Return the [x, y] coordinate for the center point of the cell that contains the specified text.  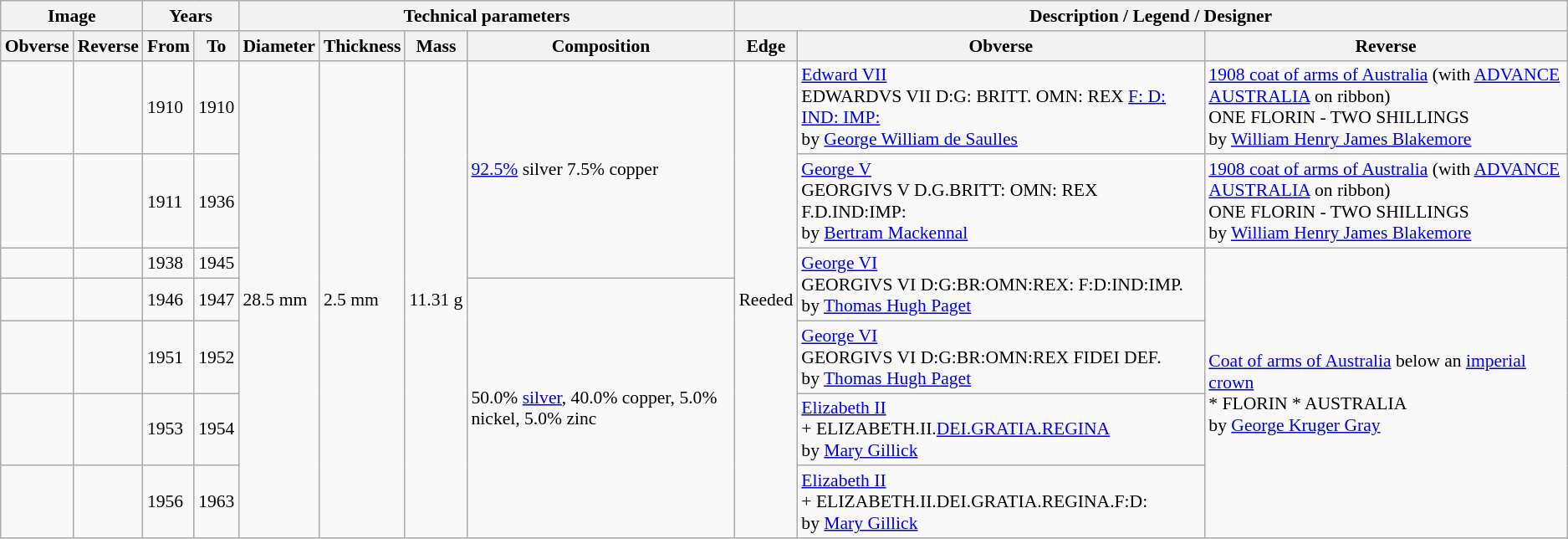
Composition [600, 46]
George VI GEORGIVS VI D:G:BR:OMN:REX: F:D:IND:IMP. by Thomas Hugh Paget [1000, 285]
Elizabeth II + ELIZABETH.II.DEI.GRATIA.REGINA by Mary Gillick [1000, 430]
1953 [169, 430]
11.31 g [436, 300]
Description / Legend / Designer [1151, 16]
1951 [169, 357]
1963 [216, 502]
Edge [766, 46]
Elizabeth II + ELIZABETH.II.DEI.GRATIA.REGINA.F:D: by Mary Gillick [1000, 502]
Thickness [363, 46]
From [169, 46]
1911 [169, 202]
2.5 mm [363, 300]
George V GEORGIVS V D.G.BRITT: OMN: REX F.D.IND:IMP: by Bertram Mackennal [1000, 202]
Mass [436, 46]
1956 [169, 502]
1946 [169, 300]
50.0% silver, 40.0% copper, 5.0% nickel, 5.0% zinc [600, 408]
1936 [216, 202]
1945 [216, 264]
Edward VII EDWARDVS VII D:G: BRITT. OMN: REX F: D: IND: IMP: by George William de Saulles [1000, 107]
1938 [169, 264]
1952 [216, 357]
George VIGEORGIVS VI D:G:BR:OMN:REX FIDEI DEF. by Thomas Hugh Paget [1000, 357]
To [216, 46]
1947 [216, 300]
Coat of arms of Australia below an imperial crown * FLORIN * AUSTRALIA by George Kruger Gray [1385, 393]
1954 [216, 430]
28.5 mm [278, 300]
Image [72, 16]
Technical parameters [487, 16]
Reeded [766, 300]
92.5% silver 7.5% copper [600, 169]
Years [191, 16]
Diameter [278, 46]
